Determine the [X, Y] coordinate at the center of the cell enclosing the given text.  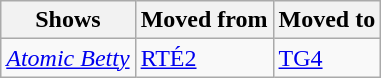
Shows [68, 20]
Atomic Betty [68, 58]
Moved to [327, 20]
TG4 [327, 58]
Moved from [204, 20]
RTÉ2 [204, 58]
